Locate the cell with the specified text and output its [X, Y] center coordinate. 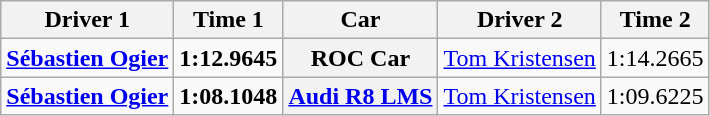
Driver 1 [88, 20]
1:09.6225 [655, 96]
Audi R8 LMS [360, 96]
Car [360, 20]
Time 1 [228, 20]
1:14.2665 [655, 58]
Time 2 [655, 20]
1:12.9645 [228, 58]
Driver 2 [520, 20]
1:08.1048 [228, 96]
ROC Car [360, 58]
